Return [x, y] of the center of cell containing provided text 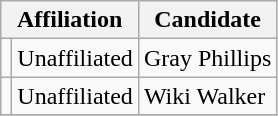
Gray Phillips [207, 58]
Affiliation [70, 20]
Candidate [207, 20]
Wiki Walker [207, 96]
